Identify which cell holds the provided text, then report its [X, Y] central coordinate. 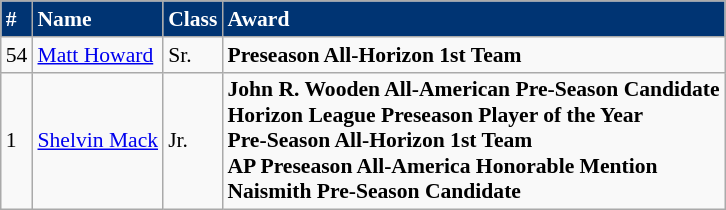
Shelvin Mack [98, 141]
Preseason All-Horizon 1st Team [473, 55]
54 [17, 55]
# [17, 19]
Award [473, 19]
Jr. [192, 141]
Class [192, 19]
Name [98, 19]
Matt Howard [98, 55]
Sr. [192, 55]
1 [17, 141]
